Return the [x, y] coordinate for the center point of the cell that contains the specified text.  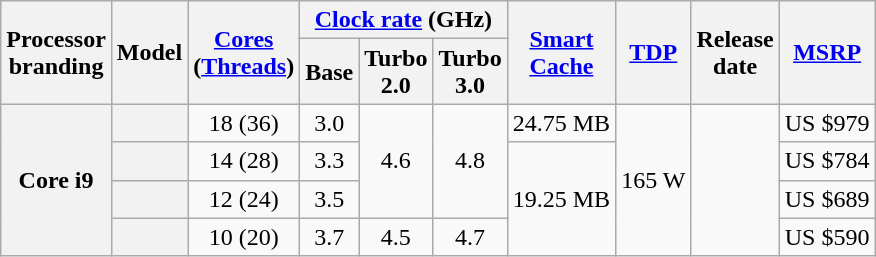
3.0 [330, 123]
Model [149, 52]
3.7 [330, 237]
3.5 [330, 199]
4.8 [470, 161]
SmartCache [561, 52]
Base [330, 72]
3.3 [330, 161]
US $590 [827, 237]
Processorbranding [56, 52]
14 (28) [244, 161]
TDP [654, 52]
4.7 [470, 237]
10 (20) [244, 237]
12 (24) [244, 199]
US $784 [827, 161]
165 W [654, 180]
Core i9 [56, 180]
Cores(Threads) [244, 52]
MSRP [827, 52]
4.5 [396, 237]
US $689 [827, 199]
Clock rate (GHz) [404, 20]
Turbo3.0 [470, 72]
24.75 MB [561, 123]
US $979 [827, 123]
19.25 MB [561, 199]
18 (36) [244, 123]
4.6 [396, 161]
Releasedate [735, 52]
Turbo2.0 [396, 72]
